For the text-containing cell, return its midpoint in (x, y) coordinate format. 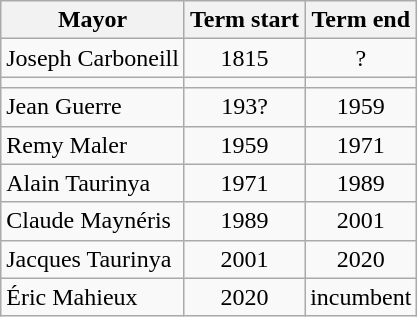
Claude Maynéris (93, 221)
1815 (244, 58)
Jacques Taurinya (93, 259)
Joseph Carboneill (93, 58)
Term start (244, 20)
Alain Taurinya (93, 183)
incumbent (361, 297)
? (361, 58)
Term end (361, 20)
Éric Mahieux (93, 297)
Remy Maler (93, 145)
193? (244, 107)
Mayor (93, 20)
Jean Guerre (93, 107)
